Return [x, y] of the center of cell containing provided text 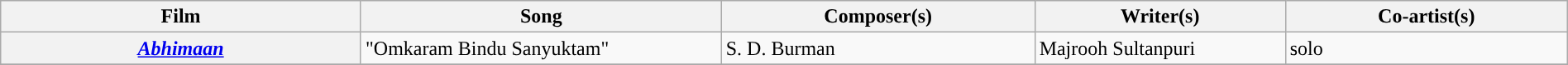
S. D. Burman [878, 48]
Co-artist(s) [1426, 17]
Film [181, 17]
Majrooh Sultanpuri [1159, 48]
"Omkaram Bindu Sanyuktam" [541, 48]
Abhimaan [181, 48]
Writer(s) [1159, 17]
solo [1426, 48]
Composer(s) [878, 17]
Song [541, 17]
